For the text-containing cell, return its midpoint in [x, y] coordinate format. 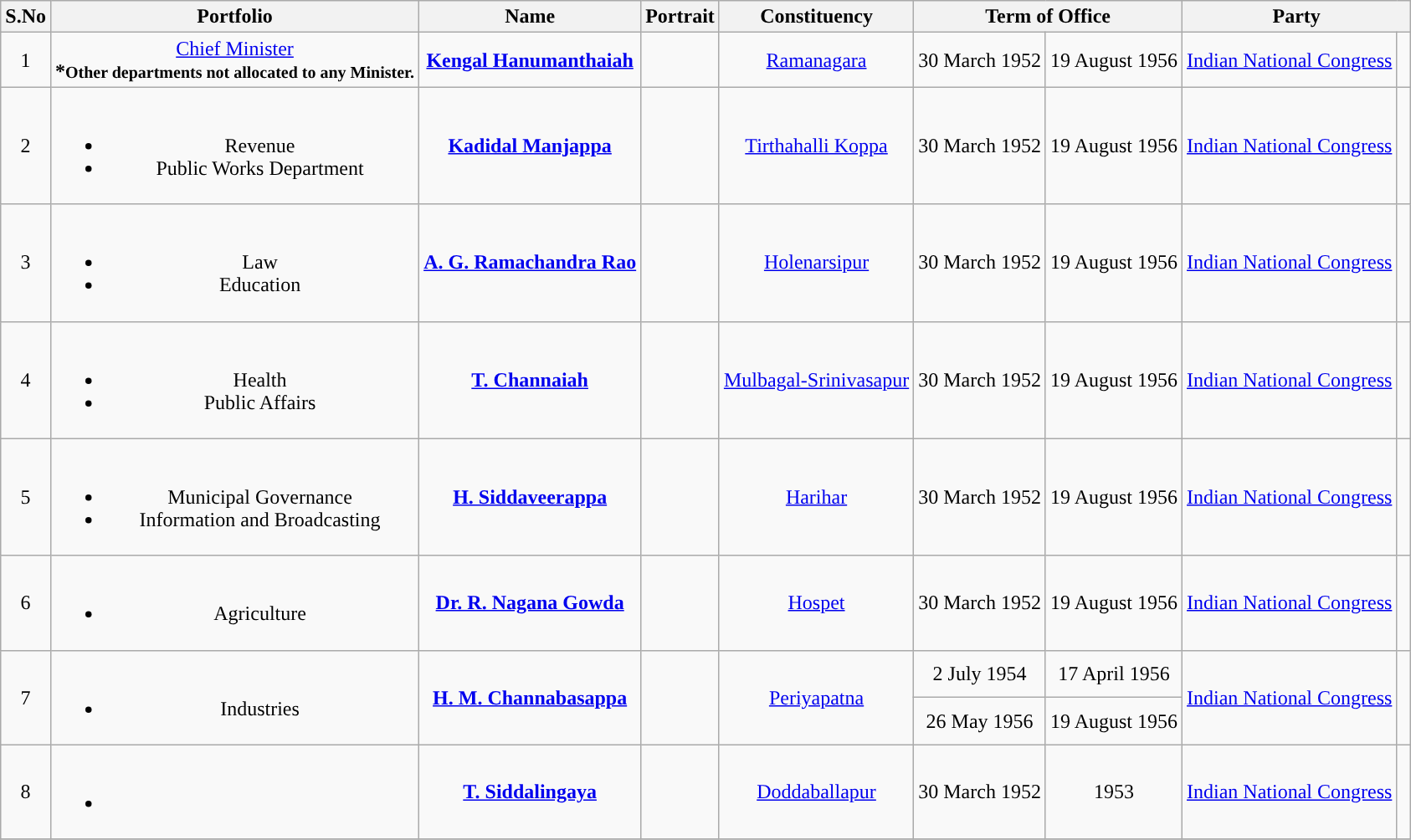
Portfolio [234, 17]
Tirthahalli Koppa [816, 146]
Portrait [680, 17]
Dr. R. Nagana Gowda [531, 602]
A. G. Ramachandra Rao [531, 263]
H. M. Channabasappa [531, 698]
Constituency [816, 17]
1 [26, 60]
Doddaballapur [816, 791]
Periyapatna [816, 698]
Mulbagal-Srinivasapur [816, 380]
Hospet [816, 602]
LawEducation [234, 263]
Party [1297, 17]
T. Siddalingaya [531, 791]
Name [531, 17]
HealthPublic Affairs [234, 380]
5 [26, 497]
4 [26, 380]
2 [26, 146]
7 [26, 698]
1953 [1113, 791]
2 July 1954 [980, 674]
3 [26, 263]
Ramanagara [816, 60]
Industries [234, 698]
26 May 1956 [980, 721]
Chief Minister*Other departments not allocated to any Minister. [234, 60]
Holenarsipur [816, 263]
Kadidal Manjappa [531, 146]
8 [26, 791]
Municipal GovernanceInformation and Broadcasting [234, 497]
6 [26, 602]
T. Channaiah [531, 380]
Agriculture [234, 602]
S.No [26, 17]
Harihar [816, 497]
RevenuePublic Works Department [234, 146]
17 April 1956 [1113, 674]
Term of Office [1048, 17]
Kengal Hanumanthaiah [531, 60]
H. Siddaveerappa [531, 497]
